Search for the cell housing the specified text and yield its (x, y) center coordinate. 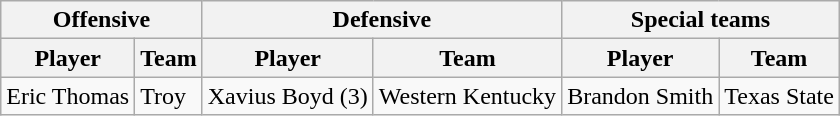
Texas State (780, 96)
Xavius Boyd (3) (288, 96)
Offensive (102, 20)
Troy (169, 96)
Defensive (382, 20)
Brandon Smith (640, 96)
Western Kentucky (467, 96)
Eric Thomas (68, 96)
Special teams (701, 20)
